Output the (x, y) coordinate of the center of the cell containing the given text.  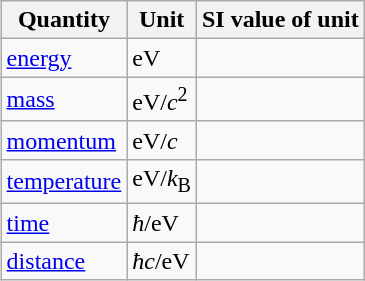
Unit (162, 20)
eV/c (162, 140)
ħ/eV (162, 223)
temperature (64, 181)
eV/kB (162, 181)
SI value of unit (280, 20)
ħc/eV (162, 261)
mass (64, 100)
Quantity (64, 20)
time (64, 223)
distance (64, 261)
eV/c2 (162, 100)
energy (64, 58)
eV (162, 58)
momentum (64, 140)
